For the text-containing cell, return its midpoint in [x, y] coordinate format. 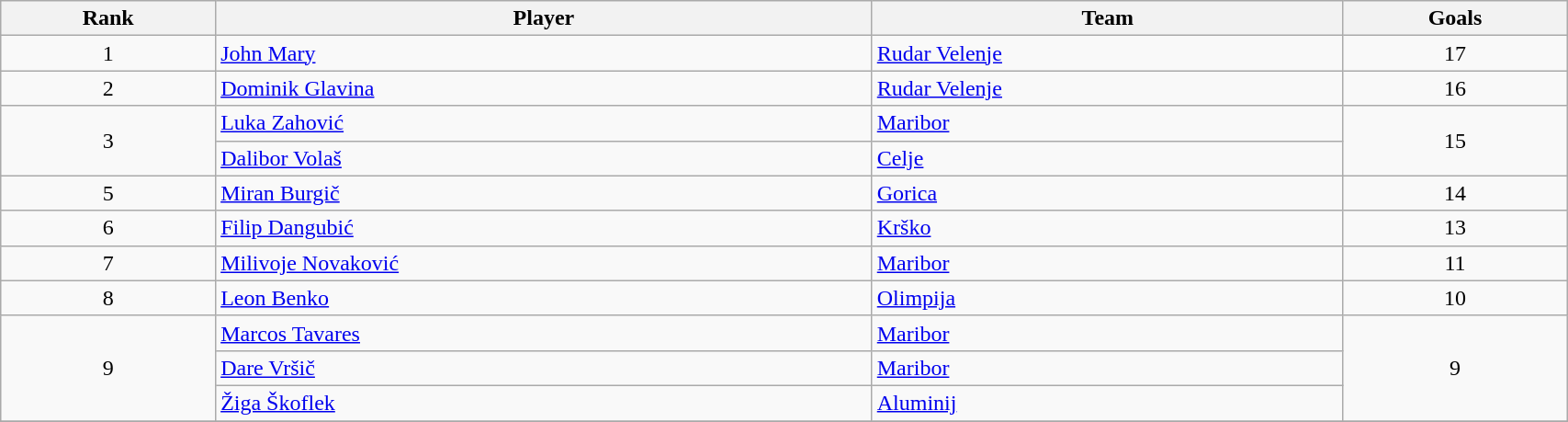
14 [1455, 193]
17 [1455, 53]
Dare Vršič [544, 368]
2 [108, 88]
Miran Burgič [544, 193]
Krško [1108, 228]
11 [1455, 263]
10 [1455, 298]
Gorica [1108, 193]
6 [108, 228]
Luka Zahović [544, 123]
1 [108, 53]
Leon Benko [544, 298]
Filip Dangubić [544, 228]
John Mary [544, 53]
Team [1108, 18]
Goals [1455, 18]
Marcos Tavares [544, 333]
7 [108, 263]
Rank [108, 18]
15 [1455, 141]
Player [544, 18]
5 [108, 193]
Dominik Glavina [544, 88]
Celje [1108, 158]
Žiga Škoflek [544, 403]
Aluminij [1108, 403]
Olimpija [1108, 298]
16 [1455, 88]
Milivoje Novaković [544, 263]
Dalibor Volaš [544, 158]
8 [108, 298]
3 [108, 141]
13 [1455, 228]
